Detect which cell encompasses the target text, then output its [X, Y] center coordinate. 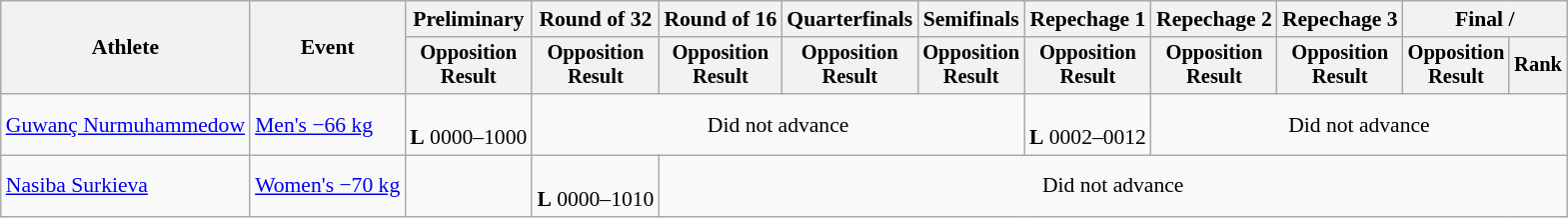
Nasiba Surkieva [126, 186]
Final / [1485, 19]
Event [328, 48]
Rank [1538, 66]
Repechage 1 [1087, 19]
Round of 16 [720, 19]
L 0000–1000 [468, 124]
L 0000–1010 [596, 186]
Guwanç Nurmuhammedow [126, 124]
Repechage 2 [1214, 19]
Men's −66 kg [328, 124]
Preliminary [468, 19]
Quarterfinals [849, 19]
Round of 32 [596, 19]
Women's −70 kg [328, 186]
Repechage 3 [1340, 19]
L 0002–0012 [1087, 124]
Semifinals [971, 19]
Athlete [126, 48]
